Search for the cell housing the specified text and yield its [x, y] center coordinate. 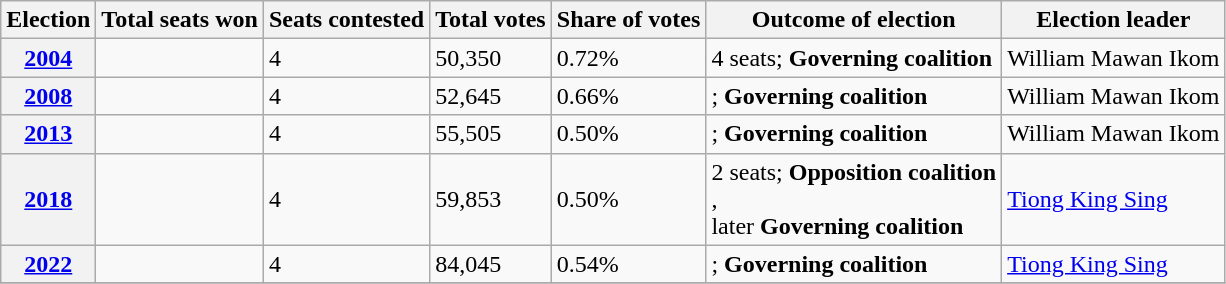
2018 [48, 199]
0.54% [628, 264]
Seats contested [346, 20]
0.72% [628, 58]
2013 [48, 134]
2008 [48, 96]
52,645 [491, 96]
55,505 [491, 134]
Election [48, 20]
84,045 [491, 264]
2022 [48, 264]
Share of votes [628, 20]
0.66% [628, 96]
2004 [48, 58]
Outcome of election [854, 20]
4 seats; Governing coalition [854, 58]
Total votes [491, 20]
Election leader [1114, 20]
59,853 [491, 199]
2 seats; Opposition coalition , later Governing coalition [854, 199]
50,350 [491, 58]
Total seats won [180, 20]
